Output the [X, Y] coordinate of the center of the cell containing the given text.  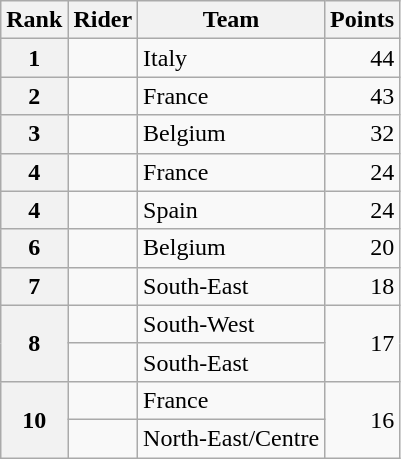
7 [34, 286]
6 [34, 248]
Spain [232, 210]
Points [362, 20]
16 [362, 419]
3 [34, 134]
Rank [34, 20]
43 [362, 96]
17 [362, 343]
Rider [103, 20]
Team [232, 20]
10 [34, 419]
20 [362, 248]
44 [362, 58]
1 [34, 58]
18 [362, 286]
South-West [232, 324]
8 [34, 343]
2 [34, 96]
Italy [232, 58]
North-East/Centre [232, 438]
32 [362, 134]
